From the cell containing the given text, extract its center point as [x, y] coordinate. 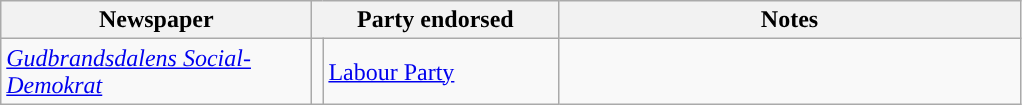
Labour Party [441, 72]
Gudbrandsdalens Social-Demokrat [156, 72]
Party endorsed [436, 20]
Notes [790, 20]
Newspaper [156, 20]
